Locate the cell with the specified text and output its (X, Y) center coordinate. 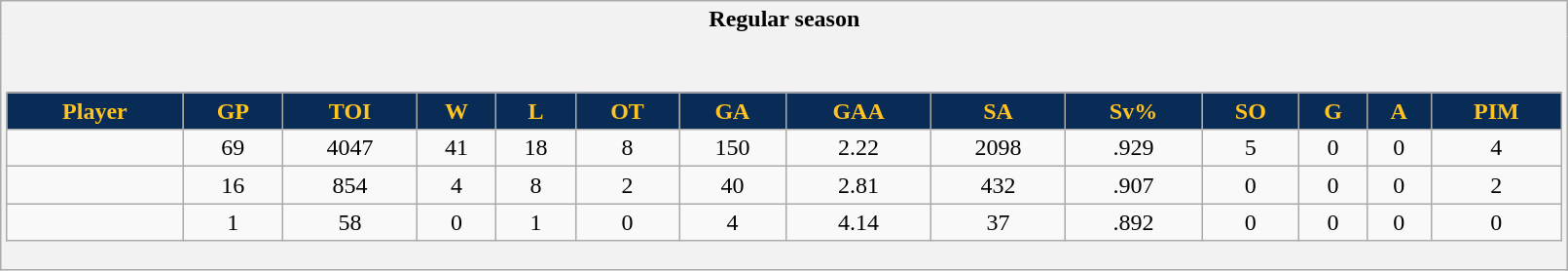
.907 (1133, 185)
.929 (1133, 148)
GP (234, 111)
W (456, 111)
Sv% (1133, 111)
.892 (1133, 222)
4.14 (858, 222)
A (1399, 111)
SA (999, 111)
GAA (858, 111)
OT (627, 111)
G (1333, 111)
69 (234, 148)
GA (732, 111)
37 (999, 222)
L (536, 111)
2.22 (858, 148)
16 (234, 185)
2098 (999, 148)
150 (732, 148)
2.81 (858, 185)
4047 (350, 148)
18 (536, 148)
SO (1251, 111)
40 (732, 185)
58 (350, 222)
432 (999, 185)
Regular season (784, 19)
41 (456, 148)
854 (350, 185)
PIM (1496, 111)
5 (1251, 148)
TOI (350, 111)
Player (95, 111)
